From the cell containing the given text, extract its center point as [x, y] coordinate. 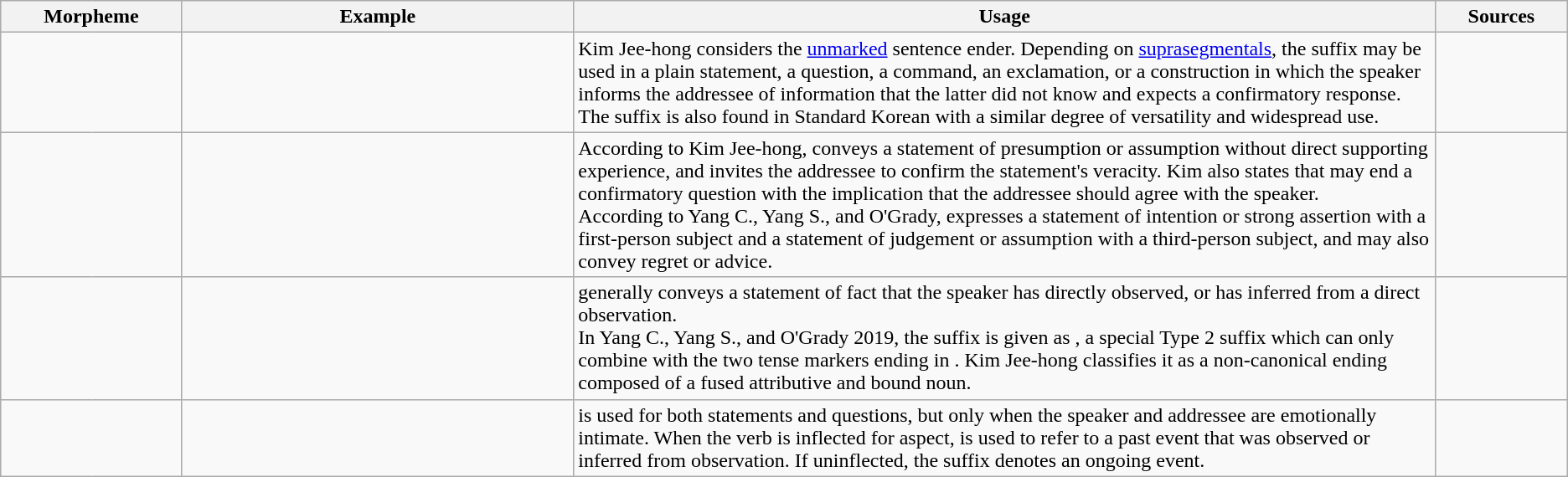
Morpheme [91, 17]
Sources [1502, 17]
Usage [1005, 17]
Example [378, 17]
